Provide the [x, y] coordinate of the cell's center where the given text is located.  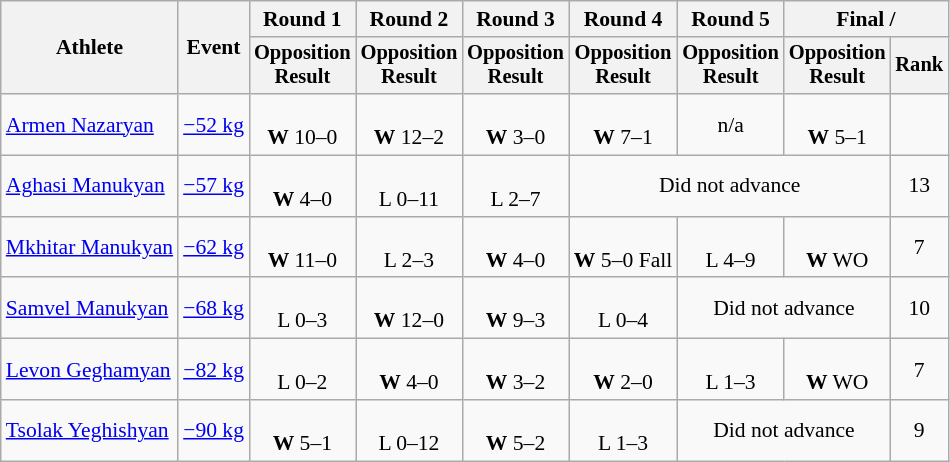
−62 kg [214, 248]
Round 2 [410, 19]
Round 3 [516, 19]
W 5–0 Fall [623, 248]
L 2–3 [410, 248]
W 11–0 [302, 248]
Round 4 [623, 19]
Armen Nazaryan [90, 124]
L 2–7 [516, 186]
L 0–11 [410, 186]
Tsolak Yeghishyan [90, 430]
−68 kg [214, 308]
W 5–2 [516, 430]
10 [919, 308]
Round 1 [302, 19]
W 12–2 [410, 124]
W 7–1 [623, 124]
Aghasi Manukyan [90, 186]
Samvel Manukyan [90, 308]
Round 5 [730, 19]
−57 kg [214, 186]
9 [919, 430]
L 0–12 [410, 430]
L 0–3 [302, 308]
13 [919, 186]
Rank [919, 66]
Levon Geghamyan [90, 370]
L 0–4 [623, 308]
L 4–9 [730, 248]
n/a [730, 124]
Final / [866, 19]
Mkhitar Manukyan [90, 248]
−82 kg [214, 370]
W 2–0 [623, 370]
W 9–3 [516, 308]
L 0–2 [302, 370]
W 12–0 [410, 308]
Event [214, 48]
W 10–0 [302, 124]
−52 kg [214, 124]
W 3–2 [516, 370]
Athlete [90, 48]
W 3–0 [516, 124]
−90 kg [214, 430]
